For the text-containing cell, return its midpoint in [X, Y] coordinate format. 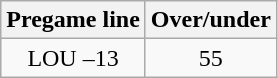
Over/under [210, 20]
55 [210, 58]
LOU –13 [74, 58]
Pregame line [74, 20]
